Find where the given text appears and provide that cell's center as (X, Y) coordinate. 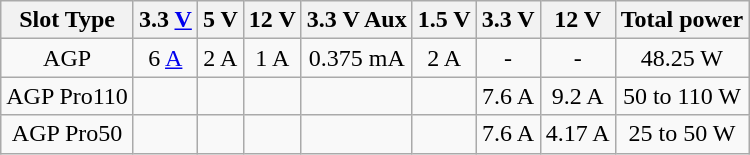
3.3 V Aux (356, 20)
48.25 W (682, 58)
AGP Pro110 (68, 96)
6 A (165, 58)
25 to 50 W (682, 134)
AGP Pro50 (68, 134)
50 to 110 W (682, 96)
0.375 mA (356, 58)
4.17 A (578, 134)
9.2 A (578, 96)
Total power (682, 20)
1.5 V (444, 20)
5 V (220, 20)
1 A (272, 58)
AGP (68, 58)
Slot Type (68, 20)
